Search for the cell housing the specified text and yield its (X, Y) center coordinate. 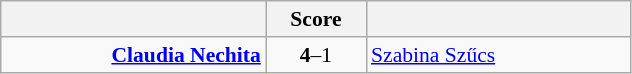
Claudia Nechita (134, 55)
4–1 (316, 55)
Szabina Szűcs (498, 55)
Score (316, 19)
